Scan for the cell matching the given text and deliver its (X, Y) coordinate at center. 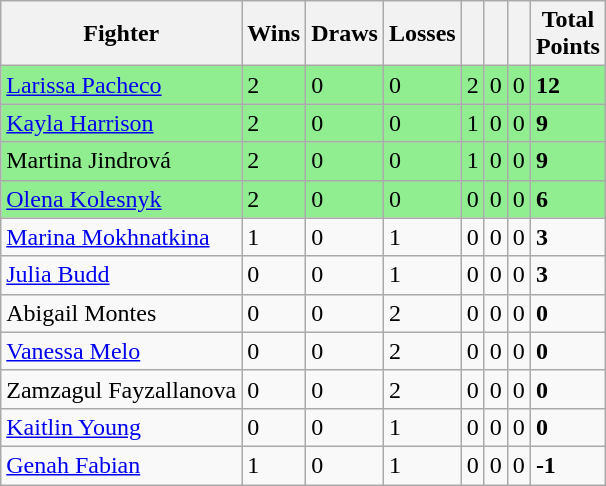
Martina Jindrová (122, 161)
Olena Kolesnyk (122, 199)
Julia Budd (122, 275)
-1 (568, 465)
Fighter (122, 34)
Kaitlin Young (122, 427)
Larissa Pacheco (122, 85)
Abigail Montes (122, 313)
Genah Fabian (122, 465)
Wins (274, 34)
Kayla Harrison (122, 123)
Zamzagul Fayzallanova (122, 389)
Total Points (568, 34)
12 (568, 85)
Losses (422, 34)
Draws (345, 34)
Vanessa Melo (122, 351)
6 (568, 199)
Marina Mokhnatkina (122, 237)
